Identify which cell holds the provided text, then report its (X, Y) central coordinate. 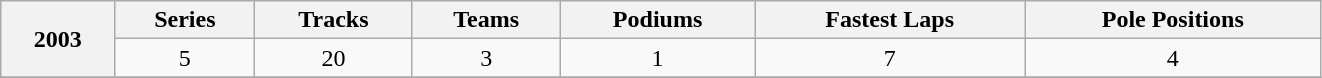
3 (486, 58)
2003 (58, 39)
Series (185, 20)
20 (334, 58)
Fastest Laps (890, 20)
Pole Positions (1173, 20)
Podiums (657, 20)
4 (1173, 58)
Tracks (334, 20)
7 (890, 58)
1 (657, 58)
5 (185, 58)
Teams (486, 20)
